Output the [x, y] coordinate of the center of the cell containing the given text.  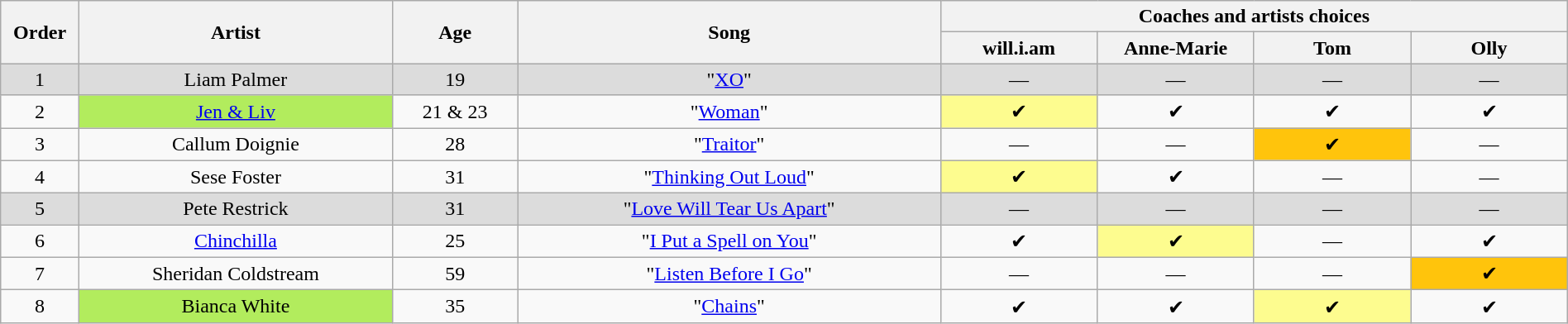
Pete Restrick [235, 209]
Chinchilla [235, 241]
"Chains" [729, 307]
Order [40, 32]
59 [455, 274]
2 [40, 112]
Artist [235, 32]
"XO" [729, 79]
7 [40, 274]
5 [40, 209]
19 [455, 79]
"I Put a Spell on You" [729, 241]
4 [40, 177]
Callum Doignie [235, 144]
35 [455, 307]
3 [40, 144]
1 [40, 79]
"Woman" [729, 112]
Anne-Marie [1176, 48]
Coaches and artists choices [1254, 17]
Tom [1331, 48]
Liam Palmer [235, 79]
Jen & Liv [235, 112]
6 [40, 241]
"Traitor" [729, 144]
21 & 23 [455, 112]
Bianca White [235, 307]
will.i.am [1019, 48]
Age [455, 32]
"Thinking Out Loud" [729, 177]
Song [729, 32]
"Love Will Tear Us Apart" [729, 209]
Olly [1489, 48]
Sheridan Coldstream [235, 274]
8 [40, 307]
25 [455, 241]
"Listen Before I Go" [729, 274]
28 [455, 144]
Sese Foster [235, 177]
